Locate the cell with the specified text and output its [x, y] center coordinate. 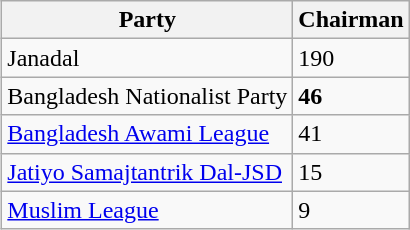
Party [148, 20]
Chairman [351, 20]
Jatiyo Samajtantrik Dal-JSD [148, 172]
9 [351, 210]
Bangladesh Nationalist Party [148, 96]
41 [351, 134]
Janadal [148, 58]
15 [351, 172]
Muslim League [148, 210]
46 [351, 96]
190 [351, 58]
Bangladesh Awami League [148, 134]
